For the text-containing cell, return its midpoint in (X, Y) coordinate format. 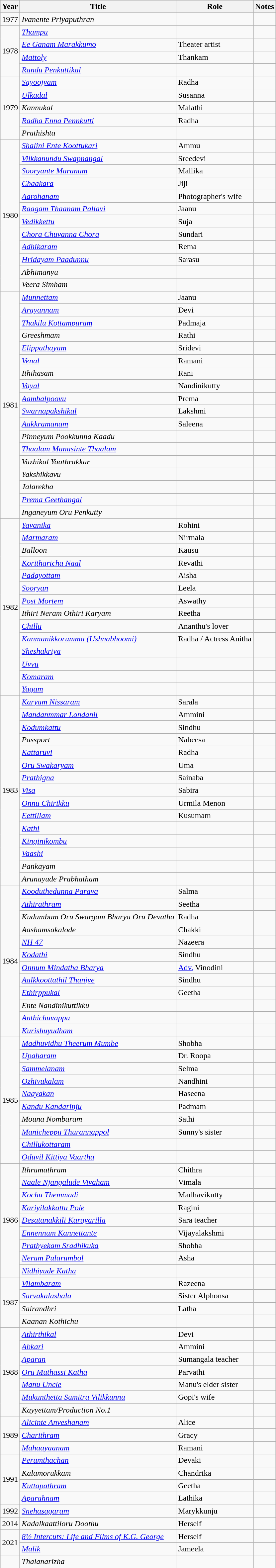
Karyam Nissaram (98, 702)
1977 (10, 19)
Radha / Actress Anitha (215, 639)
Aambalpoovu (98, 399)
Mouna Nombaram (98, 1119)
Reetha (215, 613)
Kurishuyudham (98, 1031)
Jameela (215, 1549)
Aisha (215, 576)
Latha (215, 1309)
Ithihasam (98, 373)
Pinneyum Pookkunna Kaadu (98, 436)
Prema Geethangal (98, 500)
Neram Pularumbol (98, 1258)
Manu Uncle (98, 1385)
Vaashi (98, 854)
Sayoojyam (98, 82)
Balloon (98, 550)
Randu Penkuttikal (98, 70)
Ethirppukal (98, 993)
Uma (215, 765)
Rohini (215, 525)
Nabeesa (215, 740)
Padmam (215, 1106)
Manu's elder sister (215, 1385)
Abhimanyu (98, 272)
Yavanika (98, 525)
Visa (98, 790)
Revathi (215, 563)
Chaakara (98, 184)
Ithiri Neram Othiri Karyam (98, 613)
1983 (10, 790)
Chillu (98, 626)
Athirthikal (98, 1334)
Gopi's wife (215, 1397)
Rani (215, 373)
1982 (10, 607)
Vimala (215, 1182)
1981 (10, 405)
Prathishta (98, 133)
NH 47 (98, 942)
1988 (10, 1372)
Thampu (98, 32)
Padayottam (98, 576)
Haseena (215, 1094)
Suja (215, 222)
Sara teacher (215, 1220)
Kausu (215, 550)
Alicinte Anveshanam (98, 1423)
Koritharicha Naal (98, 563)
1987 (10, 1302)
2014 (10, 1523)
Vazhikal Yaathrakkar (98, 462)
Vayal (98, 386)
Razeena (215, 1283)
Devaki (215, 1460)
Vedikkettu (98, 222)
Mukunthetta Sumitra Vilikkunnu (98, 1397)
Yagam (98, 689)
Role (215, 7)
Oduvil Kittiya Vaartha (98, 1157)
Sheshakriya (98, 651)
Malik (98, 1549)
1986 (10, 1220)
Mattoly (98, 57)
Sainaba (215, 778)
Leela (215, 588)
Chora Chuvanna Chora (98, 234)
Kanmanikkorumma (Ushnabhoomi) (98, 639)
8½ Intercuts: Life and Films of K.G. George (98, 1536)
Shalini Ente Koottukari (98, 145)
Veera Simham (98, 285)
Kayyettam/Production No.1 (98, 1410)
Inganeyum Oru Penkutty (98, 512)
Aashamsakalode (98, 929)
Year (10, 7)
Dr. Roopa (215, 1056)
Greeshmam (98, 335)
Chillukottaram (98, 1144)
Ulkadal (98, 95)
Kathi (98, 828)
Komaram (98, 677)
Notes (264, 7)
Gracy (215, 1435)
Ammu (215, 145)
Madhuvidhu Theerum Mumbe (98, 1043)
Sreedevi (215, 158)
Kinginikombu (98, 841)
Kannukal (98, 108)
Kalamorukkam (98, 1473)
Arayannam (98, 310)
1984 (10, 961)
Kariyilakkattu Pole (98, 1208)
Salma (215, 891)
Pankayam (98, 866)
Manicheppu Thurannappol (98, 1132)
Ragini (215, 1208)
Kodathi (98, 955)
Ivanente Priyaputhran (98, 19)
Nidhiyude Katha (98, 1271)
Urmila Menon (215, 803)
Radha Enna Pennkutti (98, 120)
2021 (10, 1542)
Vilkkanundu Swapnangal (98, 158)
Ananthu's lover (215, 626)
Kochu Themmadi (98, 1195)
Oru Muthassi Katha (98, 1372)
Elippathayam (98, 348)
Lathika (215, 1498)
Mahaayaanam (98, 1448)
1992 (10, 1511)
Sabira (215, 790)
Jalarekha (98, 487)
Kaanan Kothichu (98, 1321)
Chandrika (215, 1473)
Kodumkattu (98, 727)
Aakkramanam (98, 424)
Nandinikutty (215, 386)
Sarasu (215, 259)
Alice (215, 1423)
Prema (215, 399)
Thaalam Manasinte Thaalam (98, 449)
Susanna (215, 95)
Aswathy (215, 601)
Uvvu (98, 664)
1985 (10, 1100)
Kudumbam Oru Swargam Bharya Oru Devatha (98, 917)
Marykkunju (215, 1511)
Oru Swakaryam (98, 765)
Arunayude Prabhatham (98, 879)
Upaharam (98, 1056)
Parvathi (215, 1372)
Kattaruvi (98, 752)
Padmaja (215, 323)
Vijayalakshmi (215, 1233)
1979 (10, 108)
Anthichuvappu (98, 1018)
Thalanarizha (98, 1561)
Mallika (215, 171)
Chakki (215, 929)
Thankam (215, 57)
Sammelanam (98, 1068)
Lakshmi (215, 411)
Aalkkoottathil Thaniye (98, 980)
Nandhini (215, 1081)
Charithram (98, 1435)
Aparan (98, 1359)
Yakshikkavu (98, 474)
Prathigna (98, 778)
Ente Nandinikuttikku (98, 1005)
Sridevi (215, 348)
Ithramathram (98, 1169)
Adhikaram (98, 247)
Kandu Kandarinju (98, 1106)
Ennennum Kannettante (98, 1233)
Sundari (215, 234)
Madhavikutty (215, 1195)
1989 (10, 1435)
Title (98, 7)
Asha (215, 1258)
Sunny's sister (215, 1132)
Kusumam (215, 816)
Naayakan (98, 1094)
Onnum Mindatha Bharya (98, 968)
Saleena (215, 424)
Venal (98, 360)
Sooryante Maranum (98, 171)
Kuttapathram (98, 1486)
Kadalkaattiloru Doothu (98, 1523)
1980 (10, 215)
1991 (10, 1479)
Perumthachan (98, 1460)
Athirathram (98, 904)
Malathi (215, 108)
Rema (215, 247)
Swarnapakshikal (98, 411)
Post Mortem (98, 601)
Hridayam Paadunnu (98, 259)
Sathi (215, 1119)
Thakilu Kottampuram (98, 323)
Sumangala teacher (215, 1359)
Nazeera (215, 942)
Kooduthedunna Parava (98, 891)
Adv. Vinodini (215, 968)
Sarvakalashala (98, 1296)
Ozhivukalam (98, 1081)
Eettillam (98, 816)
Prathyekam Sradhikuka (98, 1245)
Nirmala (215, 537)
Theater artist (215, 45)
Sooryan (98, 588)
Abkari (98, 1346)
Photographer's wife (215, 196)
Raagam Thaanam Pallavi (98, 209)
1978 (10, 51)
Desatanakkili Karayarilla (98, 1220)
Selma (215, 1068)
Seetha (215, 904)
Sarala (215, 702)
Aparahnam (98, 1498)
Naale Njangalude Vivaham (98, 1182)
Marmaram (98, 537)
Mandanmmar Londanil (98, 714)
Snehasagaram (98, 1511)
Vilambaram (98, 1283)
Ee Ganam Marakkumo (98, 45)
Jiji (215, 184)
Passport (98, 740)
Sister Alphonsa (215, 1296)
Munnettam (98, 297)
Chithra (215, 1169)
Rathi (215, 335)
Aarohanam (98, 196)
Sairandhri (98, 1309)
Onnu Chirikku (98, 803)
